Return the (x, y) coordinate for the center point of the cell that contains the specified text.  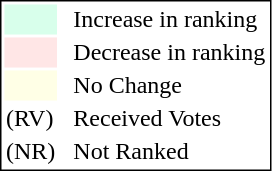
(NR) (30, 151)
Received Votes (170, 119)
Not Ranked (170, 151)
Decrease in ranking (170, 53)
No Change (170, 85)
Increase in ranking (170, 19)
(RV) (30, 119)
